Locate the cell with the specified text and output its (x, y) center coordinate. 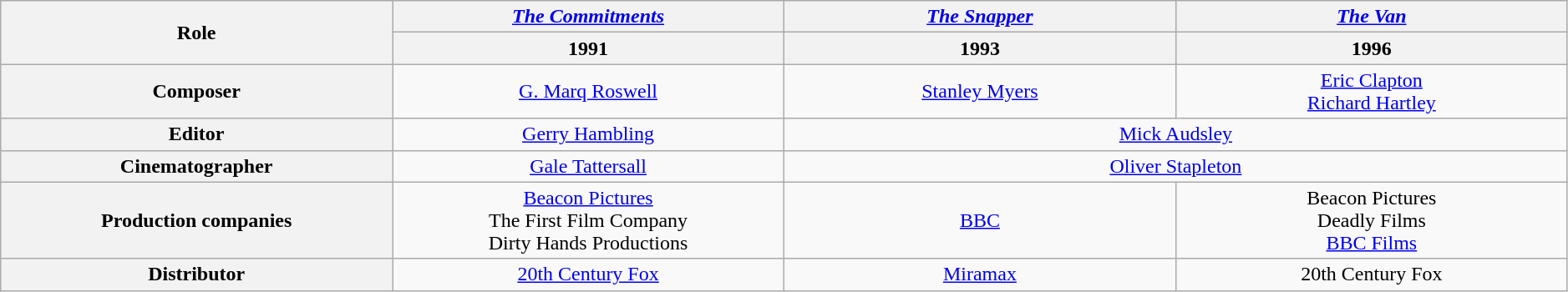
Oliver Stapleton (1175, 166)
1991 (588, 48)
Role (197, 33)
The Van (1372, 17)
1996 (1372, 48)
Cinematographer (197, 166)
G. Marq Roswell (588, 92)
Distributor (197, 274)
Production companies (197, 220)
Editor (197, 134)
Miramax (979, 274)
Beacon PicturesThe First Film CompanyDirty Hands Productions (588, 220)
Mick Audsley (1175, 134)
Beacon PicturesDeadly FilmsBBC Films (1372, 220)
The Snapper (979, 17)
The Commitments (588, 17)
1993 (979, 48)
Stanley Myers (979, 92)
Eric ClaptonRichard Hartley (1372, 92)
Gerry Hambling (588, 134)
Composer (197, 92)
BBC (979, 220)
Gale Tattersall (588, 166)
